Find where the given text appears and provide that cell's center as [x, y] coordinate. 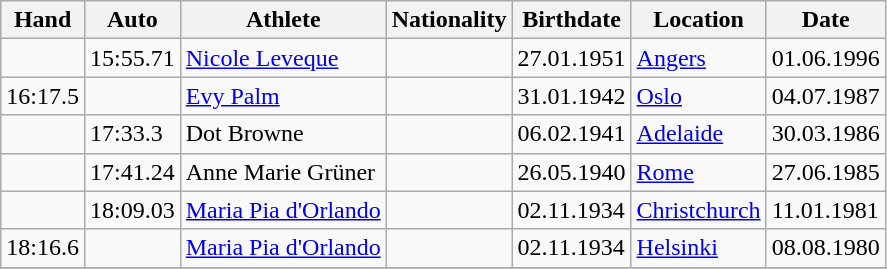
Nationality [449, 20]
06.02.1941 [572, 134]
17:33.3 [132, 134]
27.01.1951 [572, 58]
15:55.71 [132, 58]
Dot Browne [283, 134]
16:17.5 [43, 96]
Christchurch [698, 210]
08.08.1980 [826, 248]
17:41.24 [132, 172]
31.01.1942 [572, 96]
Location [698, 20]
Oslo [698, 96]
30.03.1986 [826, 134]
Auto [132, 20]
Athlete [283, 20]
Birthdate [572, 20]
04.07.1987 [826, 96]
26.05.1940 [572, 172]
Date [826, 20]
11.01.1981 [826, 210]
Helsinki [698, 248]
01.06.1996 [826, 58]
Adelaide [698, 134]
Evy Palm [283, 96]
Nicole Leveque [283, 58]
Rome [698, 172]
Angers [698, 58]
Hand [43, 20]
18:16.6 [43, 248]
27.06.1985 [826, 172]
18:09.03 [132, 210]
Anne Marie Grüner [283, 172]
